Output the (X, Y) coordinate of the center of the cell containing the given text.  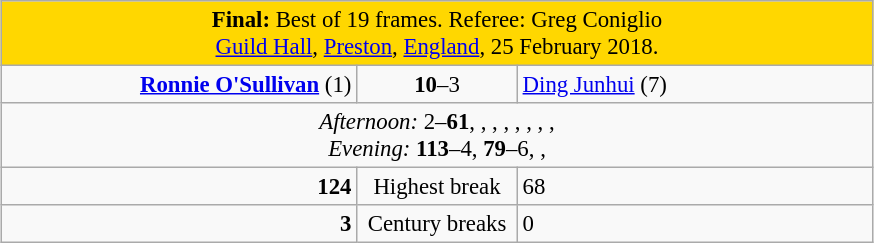
Century breaks (438, 224)
Ding Junhui (7) (695, 85)
0 (695, 224)
Ronnie O'Sullivan (1) (179, 85)
124 (179, 187)
68 (695, 187)
Final: Best of 19 frames. Referee: Greg ConiglioGuild Hall, Preston, England, 25 February 2018. (437, 34)
10–3 (438, 85)
Afternoon: 2–61, , , , , , , , Evening: 113–4, 79–6, , (437, 136)
3 (179, 224)
Highest break (438, 187)
